Pinpoint the cell where the given text exists, returning its (X, Y) midpoint coordinate. 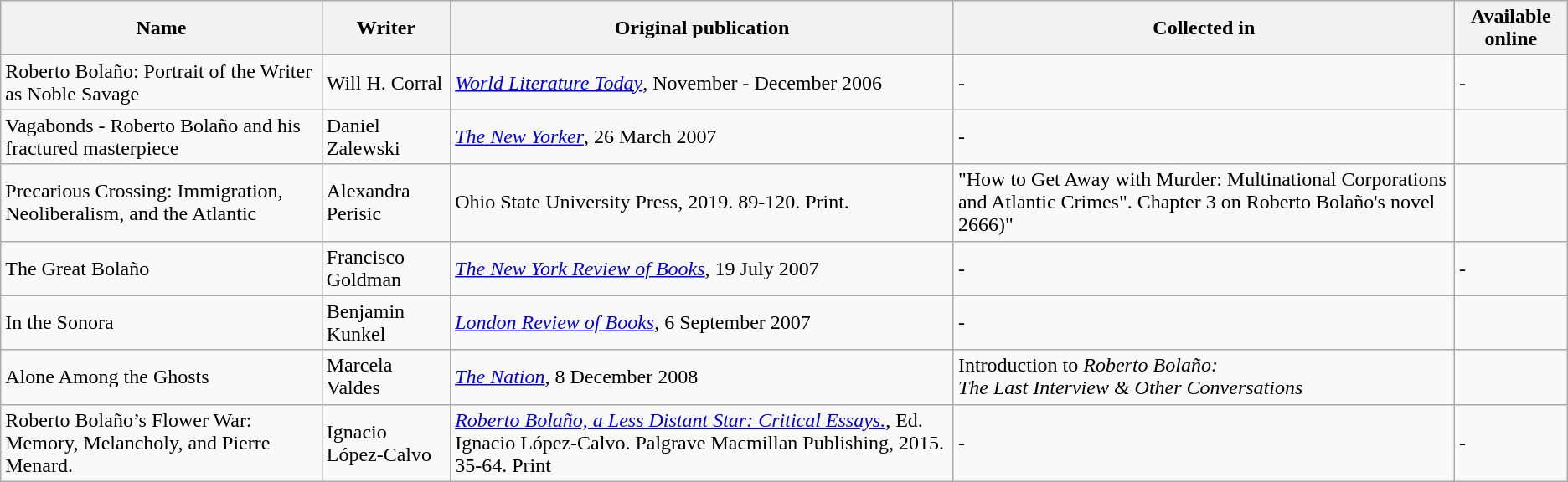
Roberto Bolaño, a Less Distant Star: Critical Essays., Ed. Ignacio López-Calvo. Palgrave Macmillan Publishing, 2015. 35-64. Print (702, 443)
World Literature Today, November - December 2006 (702, 82)
Will H. Corral (385, 82)
The Great Bolaño (161, 268)
"How to Get Away with Murder: Multinational Corporations and Atlantic Crimes". Chapter 3 on Roberto Bolaño's novel 2666)" (1204, 203)
The Nation, 8 December 2008 (702, 377)
Available online (1511, 28)
Marcela Valdes (385, 377)
The New York Review of Books, 19 July 2007 (702, 268)
Collected in (1204, 28)
Original publication (702, 28)
Alexandra Perisic (385, 203)
In the Sonora (161, 323)
Francisco Goldman (385, 268)
Name (161, 28)
Ignacio López-Calvo (385, 443)
The New Yorker, 26 March 2007 (702, 137)
Roberto Bolaño: Portrait of the Writer as Noble Savage (161, 82)
Alone Among the Ghosts (161, 377)
Precarious Crossing: Immigration, Neoliberalism, and the Atlantic (161, 203)
Writer (385, 28)
Benjamin Kunkel (385, 323)
Roberto Bolaño’s Flower War: Memory, Melancholy, and Pierre Menard. (161, 443)
Vagabonds - Roberto Bolaño and his fractured masterpiece (161, 137)
Introduction to Roberto Bolaño:The Last Interview & Other Conversations (1204, 377)
Ohio State University Press, 2019. 89-120. Print. (702, 203)
Daniel Zalewski (385, 137)
London Review of Books, 6 September 2007 (702, 323)
